Detect which cell encompasses the target text, then output its [x, y] center coordinate. 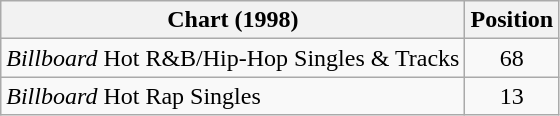
Billboard Hot R&B/Hip-Hop Singles & Tracks [233, 58]
68 [512, 58]
Billboard Hot Rap Singles [233, 96]
13 [512, 96]
Chart (1998) [233, 20]
Position [512, 20]
